Capture the cell that displays the provided text and extract its (x, y) central coordinate. 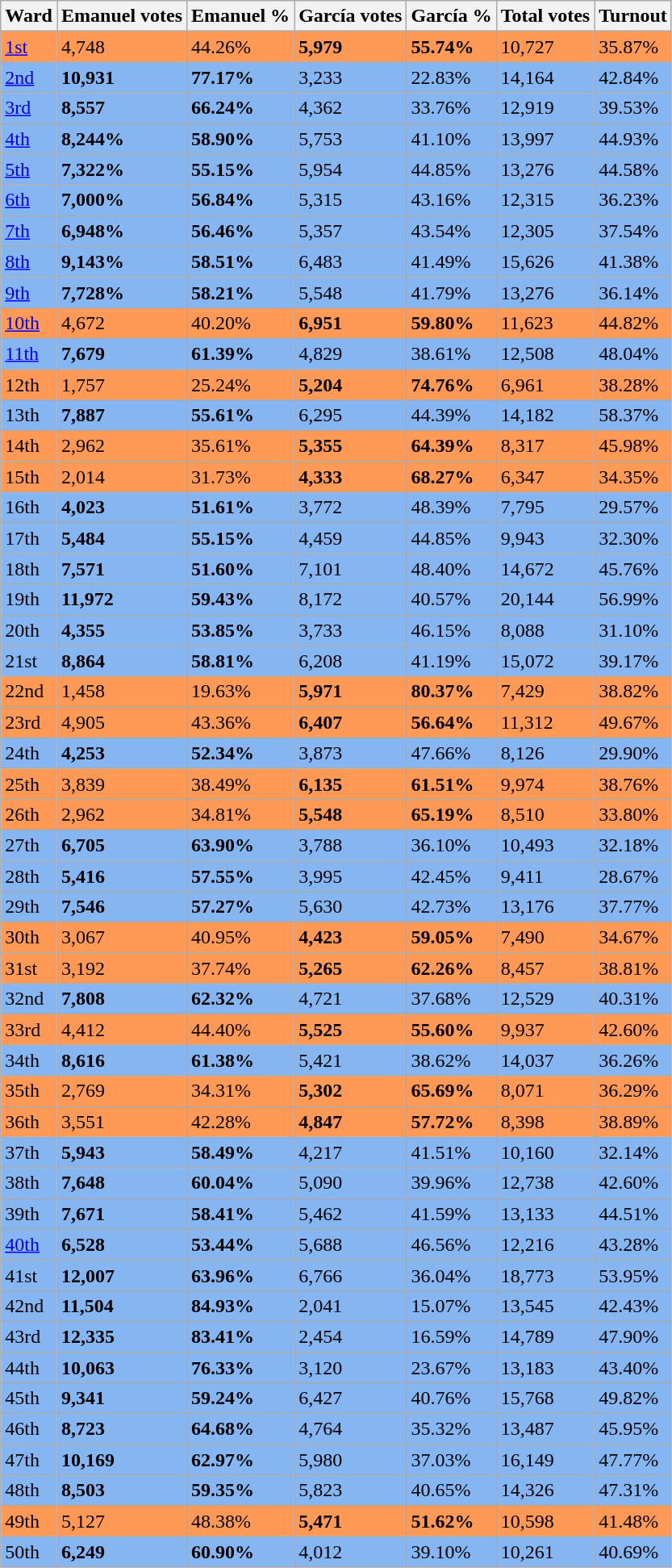
8,723 (121, 1429)
49th (29, 1521)
38.49% (240, 784)
12,315 (545, 200)
8,244% (121, 139)
41st (29, 1275)
12,216 (545, 1244)
60.90% (240, 1552)
37.03% (452, 1460)
3,120 (350, 1368)
39.96% (452, 1183)
6,961 (545, 385)
5,979 (350, 47)
48.04% (633, 353)
14th (29, 446)
8,557 (121, 108)
10,493 (545, 845)
36th (29, 1122)
49.67% (633, 722)
27th (29, 845)
9,411 (545, 876)
2,454 (350, 1336)
15th (29, 477)
4,905 (121, 722)
29.90% (633, 753)
6,766 (350, 1275)
57.72% (452, 1122)
13,545 (545, 1306)
44.51% (633, 1214)
4,847 (350, 1122)
5,127 (121, 1521)
47.66% (452, 753)
Emanuel votes (121, 16)
37.77% (633, 907)
16,149 (545, 1460)
32.30% (633, 538)
6,705 (121, 845)
36.04% (452, 1275)
48th (29, 1491)
11,312 (545, 722)
39.17% (633, 661)
22.83% (452, 77)
6,347 (545, 477)
62.26% (452, 968)
15,072 (545, 661)
5,954 (350, 169)
58.21% (240, 292)
2,014 (121, 477)
12,305 (545, 231)
4,362 (350, 108)
3,192 (121, 968)
12,738 (545, 1183)
3rd (29, 108)
35.87% (633, 47)
25.24% (240, 385)
65.69% (452, 1091)
4,412 (121, 1030)
31.10% (633, 630)
7,887 (121, 416)
31.73% (240, 477)
45.98% (633, 446)
44th (29, 1368)
13,997 (545, 139)
15.07% (452, 1306)
5,971 (350, 692)
14,182 (545, 416)
38.61% (452, 353)
2,041 (350, 1306)
28th (29, 876)
7,101 (350, 569)
4,217 (350, 1152)
40.69% (633, 1552)
58.49% (240, 1152)
63.96% (240, 1275)
14,672 (545, 569)
43.28% (633, 1244)
4,721 (350, 999)
5,416 (121, 876)
12,007 (121, 1275)
8,864 (121, 661)
44.82% (633, 323)
Turnout (633, 16)
59.05% (452, 938)
17th (29, 538)
56.84% (240, 200)
53.85% (240, 630)
53.95% (633, 1275)
43.40% (633, 1368)
12,508 (545, 353)
14,789 (545, 1336)
13th (29, 416)
6,427 (350, 1399)
59.24% (240, 1399)
56.64% (452, 722)
42.43% (633, 1306)
55.60% (452, 1030)
9,974 (545, 784)
6,208 (350, 661)
40.57% (452, 600)
55.61% (240, 416)
59.43% (240, 600)
5,265 (350, 968)
29th (29, 907)
1st (29, 47)
64.39% (452, 446)
13,487 (545, 1429)
3,995 (350, 876)
47th (29, 1460)
18th (29, 569)
74.76% (452, 385)
4,748 (121, 47)
García % (452, 16)
58.37% (633, 416)
16.59% (452, 1336)
35.61% (240, 446)
13,176 (545, 907)
45th (29, 1399)
9,943 (545, 538)
7,429 (545, 692)
48.40% (452, 569)
44.58% (633, 169)
4,355 (121, 630)
7,795 (545, 508)
41.79% (452, 292)
38.82% (633, 692)
8,398 (545, 1122)
58.41% (240, 1214)
40th (29, 1244)
11,504 (121, 1306)
46th (29, 1429)
43rd (29, 1336)
61.51% (452, 784)
5,525 (350, 1030)
7,571 (121, 569)
36.26% (633, 1060)
59.80% (452, 323)
38.62% (452, 1060)
55.74% (452, 47)
47.77% (633, 1460)
6,483 (350, 261)
41.19% (452, 661)
10,160 (545, 1152)
2nd (29, 77)
García votes (350, 16)
58.90% (240, 139)
4,672 (121, 323)
77.17% (240, 77)
41.49% (452, 261)
36.10% (452, 845)
4,829 (350, 353)
8,616 (121, 1060)
50th (29, 1552)
40.65% (452, 1491)
62.97% (240, 1460)
44.93% (633, 139)
80.37% (452, 692)
32nd (29, 999)
49.82% (633, 1399)
3,772 (350, 508)
3,551 (121, 1122)
1,458 (121, 692)
65.19% (452, 814)
7,000% (121, 200)
5,980 (350, 1460)
7,679 (121, 353)
15,768 (545, 1399)
83.41% (240, 1336)
8,503 (121, 1491)
34th (29, 1060)
58.81% (240, 661)
20,144 (545, 600)
41.59% (452, 1214)
20th (29, 630)
24th (29, 753)
51.60% (240, 569)
13,183 (545, 1368)
8,317 (545, 446)
10,169 (121, 1460)
6,528 (121, 1244)
42.84% (633, 77)
7,490 (545, 938)
46.56% (452, 1244)
5,315 (350, 200)
44.40% (240, 1030)
7,546 (121, 907)
8,172 (350, 600)
4,423 (350, 938)
5,355 (350, 446)
41.10% (452, 139)
6,407 (350, 722)
1,757 (121, 385)
68.27% (452, 477)
40.20% (240, 323)
8,510 (545, 814)
53.44% (240, 1244)
56.99% (633, 600)
45.95% (633, 1429)
41.38% (633, 261)
51.62% (452, 1521)
56.46% (240, 231)
42.45% (452, 876)
11th (29, 353)
40.31% (633, 999)
34.81% (240, 814)
40.76% (452, 1399)
45.76% (633, 569)
7,728% (121, 292)
5,630 (350, 907)
5,357 (350, 231)
6,951 (350, 323)
5,823 (350, 1491)
4th (29, 139)
33rd (29, 1030)
2,769 (121, 1091)
38th (29, 1183)
16th (29, 508)
5,204 (350, 385)
34.67% (633, 938)
47.31% (633, 1491)
38.76% (633, 784)
6th (29, 200)
14,164 (545, 77)
47.90% (633, 1336)
8,088 (545, 630)
21st (29, 661)
3,839 (121, 784)
52.34% (240, 753)
3,233 (350, 77)
9,143% (121, 261)
10,598 (545, 1521)
58.51% (240, 261)
43.36% (240, 722)
4,459 (350, 538)
5th (29, 169)
5,688 (350, 1244)
9,341 (121, 1399)
11,623 (545, 323)
4,023 (121, 508)
12,919 (545, 108)
46.15% (452, 630)
12th (29, 385)
36.14% (633, 292)
10th (29, 323)
41.48% (633, 1521)
4,012 (350, 1552)
43.16% (452, 200)
7,322% (121, 169)
14,037 (545, 1060)
23rd (29, 722)
7th (29, 231)
9,937 (545, 1030)
32.14% (633, 1152)
10,261 (545, 1552)
62.32% (240, 999)
36.29% (633, 1091)
5,484 (121, 538)
3,067 (121, 938)
44.39% (452, 416)
37.74% (240, 968)
10,727 (545, 47)
41.51% (452, 1152)
76.33% (240, 1368)
22nd (29, 692)
35.32% (452, 1429)
6,135 (350, 784)
39.10% (452, 1552)
48.39% (452, 508)
7,808 (121, 999)
29.57% (633, 508)
34.35% (633, 477)
19th (29, 600)
38.89% (633, 1122)
84.93% (240, 1306)
59.35% (240, 1491)
61.38% (240, 1060)
12,529 (545, 999)
13,133 (545, 1214)
37.54% (633, 231)
Emanuel % (240, 16)
35th (29, 1091)
4,253 (121, 753)
37.68% (452, 999)
48.38% (240, 1521)
63.90% (240, 845)
4,333 (350, 477)
42.28% (240, 1122)
8,126 (545, 753)
66.24% (240, 108)
5,943 (121, 1152)
8,071 (545, 1091)
4,764 (350, 1429)
3,873 (350, 753)
7,648 (121, 1183)
6,295 (350, 416)
61.39% (240, 353)
64.68% (240, 1429)
37th (29, 1152)
5,090 (350, 1183)
43.54% (452, 231)
3,733 (350, 630)
5,471 (350, 1521)
14,326 (545, 1491)
18,773 (545, 1275)
33.76% (452, 108)
15,626 (545, 261)
33.80% (633, 814)
42nd (29, 1306)
34.31% (240, 1091)
25th (29, 784)
36.23% (633, 200)
40.95% (240, 938)
6,249 (121, 1552)
9th (29, 292)
11,972 (121, 600)
51.61% (240, 508)
57.55% (240, 876)
31st (29, 968)
28.67% (633, 876)
10,931 (121, 77)
38.28% (633, 385)
5,421 (350, 1060)
42.73% (452, 907)
32.18% (633, 845)
10,063 (121, 1368)
44.26% (240, 47)
5,302 (350, 1091)
30th (29, 938)
5,753 (350, 139)
8th (29, 261)
6,948% (121, 231)
23.67% (452, 1368)
26th (29, 814)
38.81% (633, 968)
Ward (29, 16)
12,335 (121, 1336)
Total votes (545, 16)
7,671 (121, 1214)
19.63% (240, 692)
60.04% (240, 1183)
39.53% (633, 108)
39th (29, 1214)
8,457 (545, 968)
3,788 (350, 845)
5,462 (350, 1214)
57.27% (240, 907)
